Search for the cell housing the specified text and yield its (x, y) center coordinate. 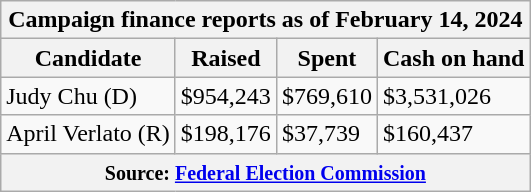
$954,243 (226, 96)
$198,176 (226, 134)
Raised (226, 58)
Cash on hand (453, 58)
Source: Federal Election Commission (266, 172)
$3,531,026 (453, 96)
$160,437 (453, 134)
Campaign finance reports as of February 14, 2024 (266, 20)
Spent (326, 58)
Candidate (88, 58)
April Verlato (R) (88, 134)
$37,739 (326, 134)
$769,610 (326, 96)
Judy Chu (D) (88, 96)
